Search for the cell housing the specified text and yield its (X, Y) center coordinate. 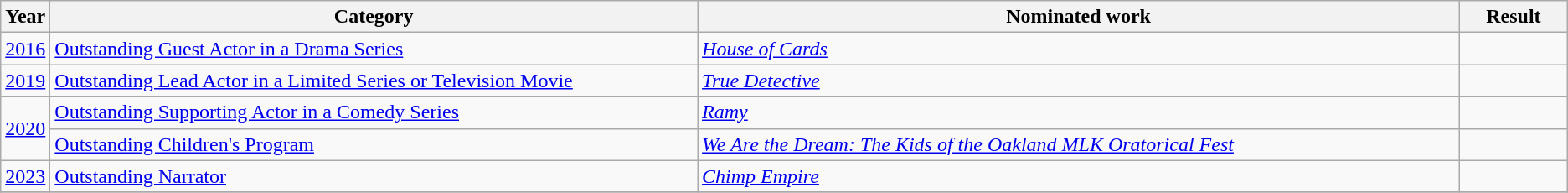
Chimp Empire (1079, 176)
Outstanding Children's Program (374, 144)
2023 (25, 176)
Nominated work (1079, 17)
We Are the Dream: The Kids of the Oakland MLK Oratorical Fest (1079, 144)
2020 (25, 128)
2019 (25, 81)
House of Cards (1079, 49)
Category (374, 17)
Outstanding Narrator (374, 176)
Result (1514, 17)
Outstanding Lead Actor in a Limited Series or Television Movie (374, 81)
2016 (25, 49)
Outstanding Supporting Actor in a Comedy Series (374, 112)
True Detective (1079, 81)
Year (25, 17)
Outstanding Guest Actor in a Drama Series (374, 49)
Ramy (1079, 112)
